From the cell containing the given text, extract its center point as [x, y] coordinate. 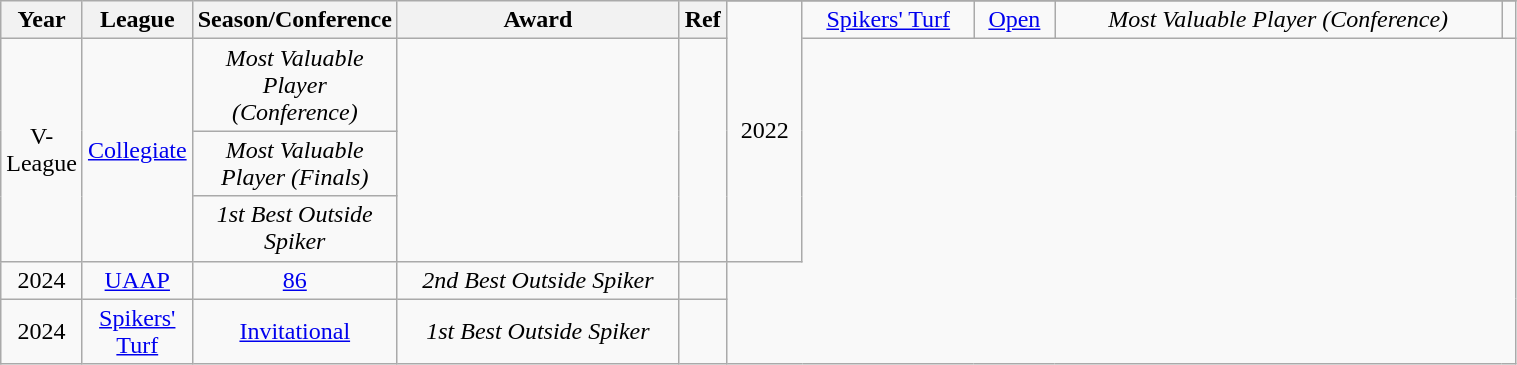
V-League [42, 150]
Ref [702, 20]
Award [538, 20]
UAAP [137, 280]
League [137, 20]
Most Valuable Player (Finals) [294, 164]
2nd Best Outside Spiker [538, 280]
Collegiate [137, 150]
Open [1014, 20]
2022 [764, 131]
Invitational [294, 332]
86 [294, 280]
Year [42, 20]
Season/Conference [294, 20]
